Search for the cell housing the specified text and yield its [X, Y] center coordinate. 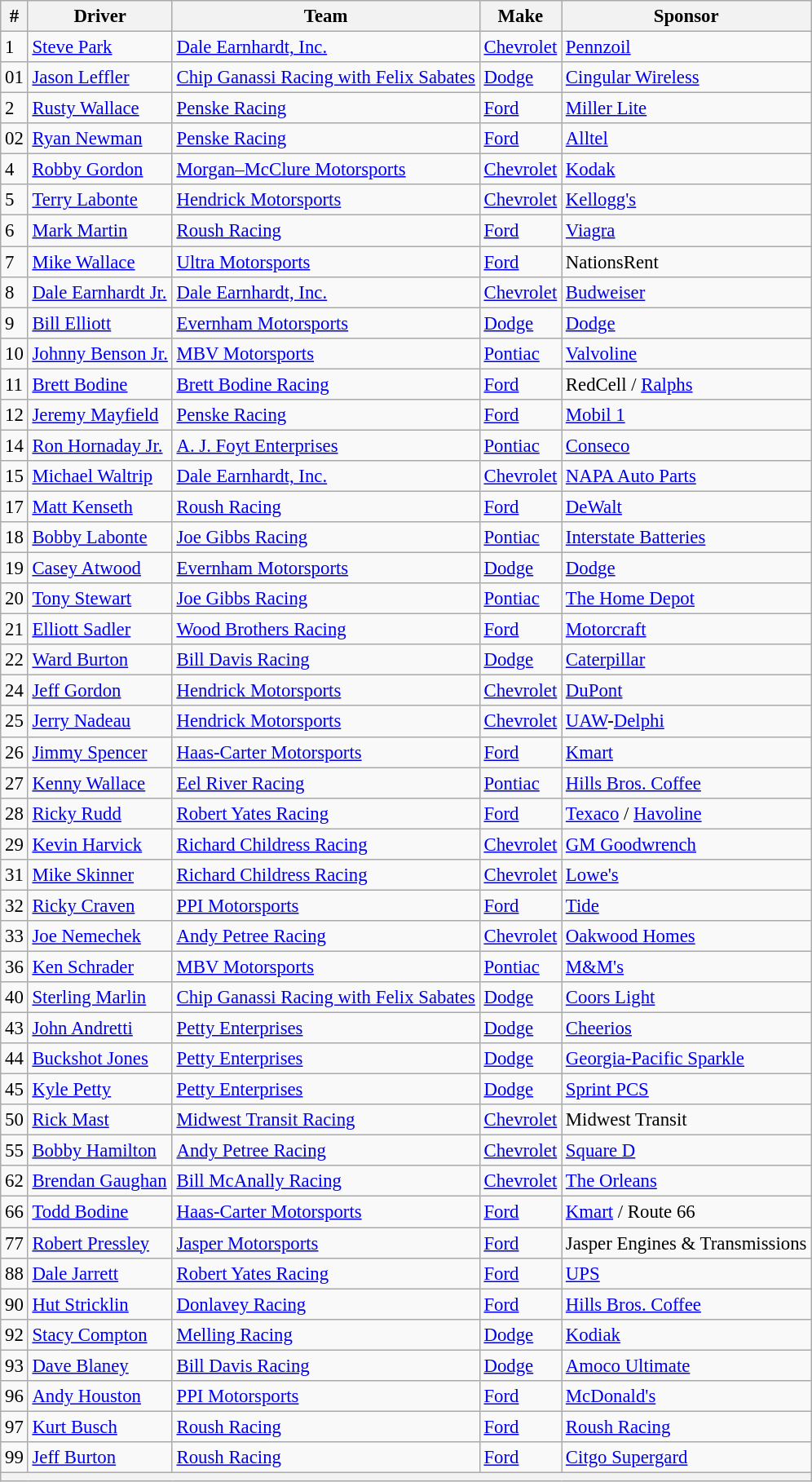
Brett Bodine Racing [326, 384]
Rick Mast [99, 1120]
01 [15, 77]
Midwest Transit Racing [326, 1120]
Morgan–McClure Motorsports [326, 170]
M&M's [686, 967]
21 [15, 630]
Bobby Hamilton [99, 1151]
15 [15, 476]
The Home Depot [686, 599]
Midwest Transit [686, 1120]
Stacy Compton [99, 1334]
Alltel [686, 139]
Bobby Labonte [99, 538]
Elliott Sadler [99, 630]
Sterling Marlin [99, 998]
Kyle Petty [99, 1090]
Viagra [686, 231]
29 [15, 844]
Valvoline [686, 353]
Matt Kenseth [99, 507]
24 [15, 691]
31 [15, 875]
Brett Bodine [99, 384]
RedCell / Ralphs [686, 384]
Oakwood Homes [686, 936]
Kmart [686, 752]
11 [15, 384]
50 [15, 1120]
33 [15, 936]
Kenny Wallace [99, 783]
7 [15, 262]
Dale Jarrett [99, 1273]
92 [15, 1334]
Rusty Wallace [99, 108]
20 [15, 599]
27 [15, 783]
McDonald's [686, 1396]
Jimmy Spencer [99, 752]
26 [15, 752]
Wood Brothers Racing [326, 630]
Melling Racing [326, 1334]
Kmart / Route 66 [686, 1212]
Lowe's [686, 875]
Kodiak [686, 1334]
UAW-Delphi [686, 722]
14 [15, 445]
Kurt Busch [99, 1427]
5 [15, 200]
40 [15, 998]
Ricky Craven [99, 905]
Georgia-Pacific Sparkle [686, 1059]
Johnny Benson Jr. [99, 353]
97 [15, 1427]
62 [15, 1182]
Cingular Wireless [686, 77]
Texaco / Havoline [686, 813]
90 [15, 1304]
Ultra Motorsports [326, 262]
66 [15, 1212]
18 [15, 538]
Ryan Newman [99, 139]
Mike Wallace [99, 262]
Todd Bodine [99, 1212]
17 [15, 507]
Kodak [686, 170]
A. J. Foyt Enterprises [326, 445]
Mike Skinner [99, 875]
UPS [686, 1273]
22 [15, 660]
02 [15, 139]
Jasper Motorsports [326, 1243]
Joe Nemechek [99, 936]
55 [15, 1151]
9 [15, 323]
Square D [686, 1151]
Jerry Nadeau [99, 722]
Robert Pressley [99, 1243]
Team [326, 16]
Dale Earnhardt Jr. [99, 292]
Miller Lite [686, 108]
28 [15, 813]
Pennzoil [686, 47]
Robby Gordon [99, 170]
Make [520, 16]
25 [15, 722]
2 [15, 108]
Mark Martin [99, 231]
Ricky Rudd [99, 813]
Bill Elliott [99, 323]
45 [15, 1090]
John Andretti [99, 1029]
Motorcraft [686, 630]
DuPont [686, 691]
32 [15, 905]
Cheerios [686, 1029]
Dave Blaney [99, 1365]
Jason Leffler [99, 77]
Citgo Supergard [686, 1458]
Kevin Harvick [99, 844]
8 [15, 292]
10 [15, 353]
36 [15, 967]
Mobil 1 [686, 415]
Andy Houston [99, 1396]
Jeremy Mayfield [99, 415]
12 [15, 415]
NationsRent [686, 262]
Steve Park [99, 47]
Ken Schrader [99, 967]
Terry Labonte [99, 200]
Donlavey Racing [326, 1304]
Kellogg's [686, 200]
Hut Stricklin [99, 1304]
Bill McAnally Racing [326, 1182]
DeWalt [686, 507]
6 [15, 231]
Amoco Ultimate [686, 1365]
Jeff Gordon [99, 691]
44 [15, 1059]
Tide [686, 905]
Jasper Engines & Transmissions [686, 1243]
Jeff Burton [99, 1458]
Ward Burton [99, 660]
Ron Hornaday Jr. [99, 445]
19 [15, 568]
Interstate Batteries [686, 538]
Coors Light [686, 998]
Eel River Racing [326, 783]
Sprint PCS [686, 1090]
88 [15, 1273]
GM Goodwrench [686, 844]
4 [15, 170]
Budweiser [686, 292]
The Orleans [686, 1182]
Sponsor [686, 16]
77 [15, 1243]
96 [15, 1396]
Driver [99, 16]
99 [15, 1458]
Conseco [686, 445]
Buckshot Jones [99, 1059]
# [15, 16]
Casey Atwood [99, 568]
Tony Stewart [99, 599]
NAPA Auto Parts [686, 476]
1 [15, 47]
43 [15, 1029]
93 [15, 1365]
Caterpillar [686, 660]
Michael Waltrip [99, 476]
Brendan Gaughan [99, 1182]
